Determine the (x, y) coordinate at the center of the cell enclosing the given text.  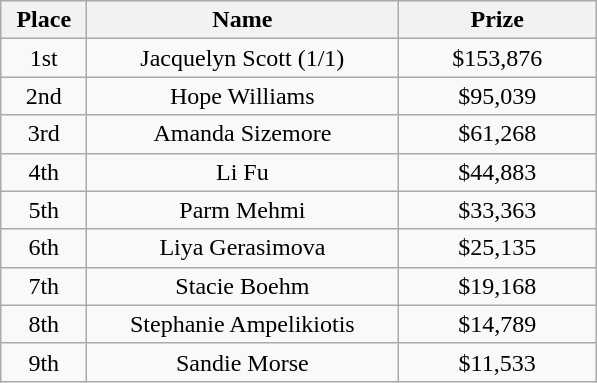
4th (44, 172)
$33,363 (498, 210)
$61,268 (498, 134)
2nd (44, 96)
Stacie Boehm (242, 286)
$44,883 (498, 172)
3rd (44, 134)
5th (44, 210)
$14,789 (498, 324)
Place (44, 20)
Li Fu (242, 172)
9th (44, 362)
Prize (498, 20)
6th (44, 248)
$11,533 (498, 362)
Name (242, 20)
$19,168 (498, 286)
8th (44, 324)
Liya Gerasimova (242, 248)
Jacquelyn Scott (1/1) (242, 58)
Stephanie Ampelikiotis (242, 324)
7th (44, 286)
$153,876 (498, 58)
1st (44, 58)
Parm Mehmi (242, 210)
Hope Williams (242, 96)
$25,135 (498, 248)
Sandie Morse (242, 362)
Amanda Sizemore (242, 134)
$95,039 (498, 96)
